Return (x, y) of the center of cell containing provided text 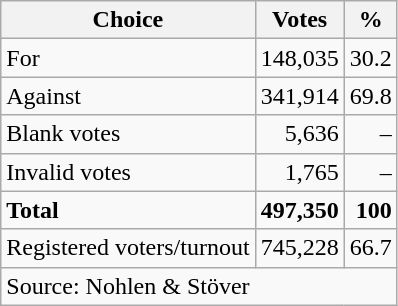
497,350 (300, 210)
341,914 (300, 96)
Source: Nohlen & Stöver (199, 286)
Votes (300, 20)
5,636 (300, 134)
745,228 (300, 248)
100 (370, 210)
69.8 (370, 96)
Against (128, 96)
148,035 (300, 58)
Invalid votes (128, 172)
For (128, 58)
Total (128, 210)
1,765 (300, 172)
Blank votes (128, 134)
66.7 (370, 248)
Registered voters/turnout (128, 248)
% (370, 20)
30.2 (370, 58)
Choice (128, 20)
